Find where the given text appears and provide that cell's center as [x, y] coordinate. 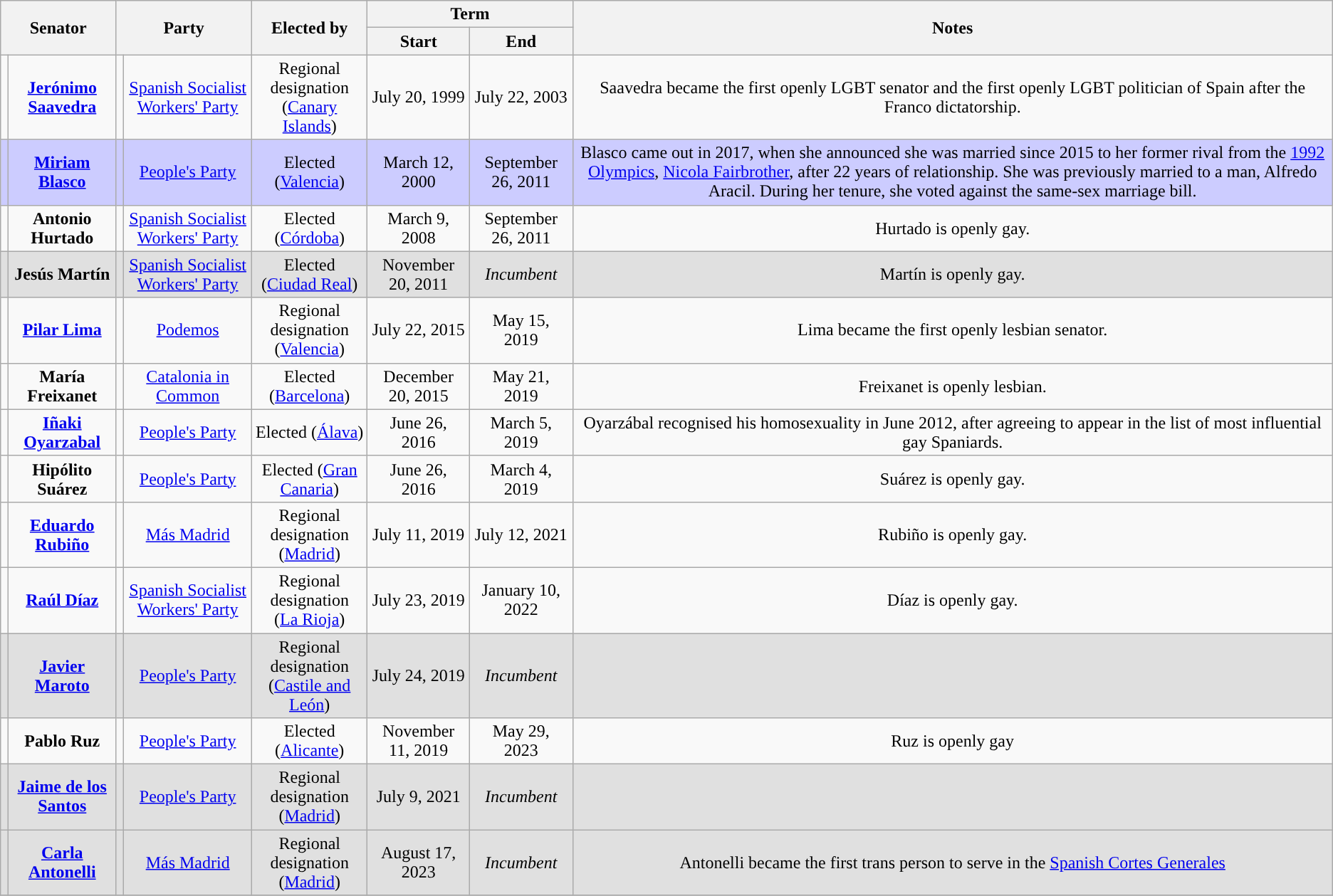
Regional designation(Valencia) [310, 330]
Party [184, 28]
Jesús Martín [63, 275]
Martín is openly gay. [953, 275]
Elected (Barcelona) [310, 386]
Miriam Blasco [63, 172]
Freixanet is openly lesbian. [953, 386]
March 9, 2008 [419, 228]
Hipólito Suárez [63, 478]
July 23, 2019 [419, 600]
Lima became the first openly lesbian senator. [953, 330]
March 4, 2019 [521, 478]
Suárez is openly gay. [953, 478]
Oyarzábal recognised his homosexuality in June 2012, after agreeing to appear in the list of most influential gay Spaniards. [953, 433]
November 11, 2019 [419, 742]
December 20, 2015 [419, 386]
Raúl Díaz [63, 600]
July 12, 2021 [521, 534]
Carla Antonelli [63, 863]
Regional designation(La Rioja) [310, 600]
March 5, 2019 [521, 433]
Iñaki Oyarzabal [63, 433]
Notes [953, 28]
Elected (Álava) [310, 433]
May 21, 2019 [521, 386]
Eduardo Rubiño [63, 534]
Antonelli became the first trans person to serve in the Spanish Cortes Generales [953, 863]
Podemos [188, 330]
Antonio Hurtado [63, 228]
Pablo Ruz [63, 742]
Term [470, 14]
Catalonia in Common [188, 386]
Rubiño is openly gay. [953, 534]
Regional designation(Canary Islands) [310, 97]
Jaime de los Santos [63, 797]
Senator [58, 28]
Saavedra became the first openly LGBT senator and the first openly LGBT politician of Spain after the Franco dictatorship. [953, 97]
May 15, 2019 [521, 330]
Ruz is openly gay [953, 742]
Elected (Valencia) [310, 172]
January 10, 2022 [521, 600]
Jerónimo Saavedra [63, 97]
María Freixanet [63, 386]
Elected (Ciudad Real) [310, 275]
August 17, 2023 [419, 863]
July 9, 2021 [419, 797]
May 29, 2023 [521, 742]
Start [419, 41]
Regional designation(Castile and León) [310, 676]
Pilar Lima [63, 330]
Elected (Alicante) [310, 742]
March 12, 2000 [419, 172]
November 20, 2011 [419, 275]
End [521, 41]
Díaz is openly gay. [953, 600]
Elected (Córdoba) [310, 228]
July 22, 2003 [521, 97]
July 11, 2019 [419, 534]
July 22, 2015 [419, 330]
Hurtado is openly gay. [953, 228]
Elected by [310, 28]
July 20, 1999 [419, 97]
Javier Maroto [63, 676]
July 24, 2019 [419, 676]
Elected (Gran Canaria) [310, 478]
